Return the (x, y) coordinate for the center point of the cell that contains the specified text.  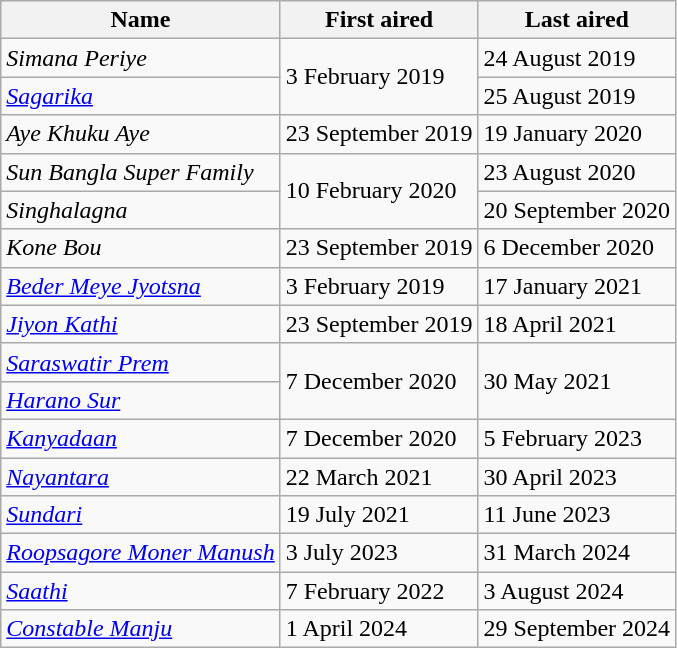
17 January 2021 (577, 286)
7 February 2022 (379, 591)
24 August 2019 (577, 58)
Kone Bou (140, 248)
22 March 2021 (379, 477)
Simana Periye (140, 58)
Saathi (140, 591)
Nayantara (140, 477)
Sagarika (140, 96)
11 June 2023 (577, 515)
Kanyadaan (140, 438)
1 April 2024 (379, 629)
Jiyon Kathi (140, 324)
23 August 2020 (577, 172)
Sundari (140, 515)
31 March 2024 (577, 553)
Harano Sur (140, 400)
Last aired (577, 20)
18 April 2021 (577, 324)
Singhalagna (140, 210)
20 September 2020 (577, 210)
29 September 2024 (577, 629)
Name (140, 20)
30 May 2021 (577, 381)
5 February 2023 (577, 438)
30 April 2023 (577, 477)
Constable Manju (140, 629)
3 August 2024 (577, 591)
19 January 2020 (577, 134)
25 August 2019 (577, 96)
6 December 2020 (577, 248)
Saraswatir Prem (140, 362)
Sun Bangla Super Family (140, 172)
Aye Khuku Aye (140, 134)
First aired (379, 20)
Roopsagore Moner Manush (140, 553)
Beder Meye Jyotsna (140, 286)
3 July 2023 (379, 553)
19 July 2021 (379, 515)
10 February 2020 (379, 191)
